Find where the given text appears and provide that cell's center as (X, Y) coordinate. 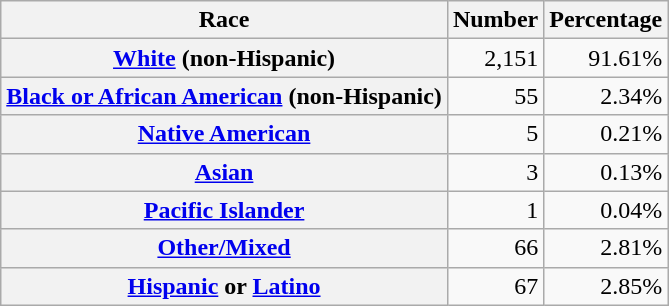
Percentage (606, 20)
3 (495, 172)
0.13% (606, 172)
2.85% (606, 286)
91.61% (606, 58)
Asian (224, 172)
Other/Mixed (224, 248)
2.81% (606, 248)
0.04% (606, 210)
2.34% (606, 96)
Black or African American (non-Hispanic) (224, 96)
0.21% (606, 134)
66 (495, 248)
2,151 (495, 58)
67 (495, 286)
5 (495, 134)
1 (495, 210)
Number (495, 20)
Pacific Islander (224, 210)
Native American (224, 134)
White (non-Hispanic) (224, 58)
Hispanic or Latino (224, 286)
Race (224, 20)
55 (495, 96)
